Return the (X, Y) coordinate for the center point of the cell that contains the specified text.  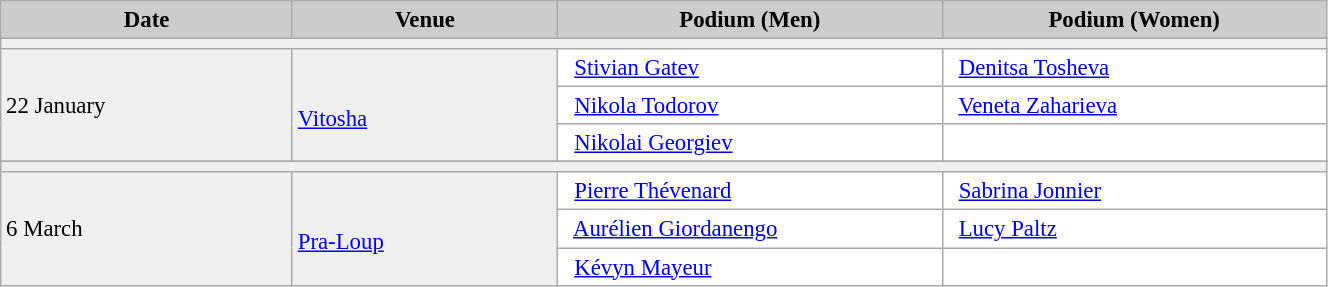
Lucy Paltz (1134, 229)
22 January (147, 106)
Denitsa Tosheva (1134, 68)
Podium (Men) (750, 20)
Pra-Loup (424, 228)
Stivian Gatev (750, 68)
Aurélien Giordanengo (750, 229)
Nikolai Georgiev (750, 143)
Nikola Todorov (750, 106)
6 March (147, 228)
Veneta Zaharieva (1134, 106)
Date (147, 20)
Kévyn Mayeur (750, 267)
Venue (424, 20)
Pierre Thévenard (750, 191)
Podium (Women) (1134, 20)
Vitosha (424, 106)
Sabrina Jonnier (1134, 191)
